Search for the cell housing the specified text and yield its [x, y] center coordinate. 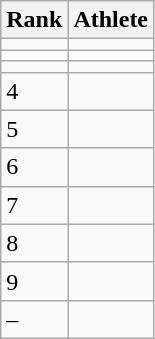
5 [34, 129]
8 [34, 243]
– [34, 319]
Rank [34, 20]
9 [34, 281]
Athlete [111, 20]
7 [34, 205]
6 [34, 167]
4 [34, 91]
